Detect which cell encompasses the target text, then output its [X, Y] center coordinate. 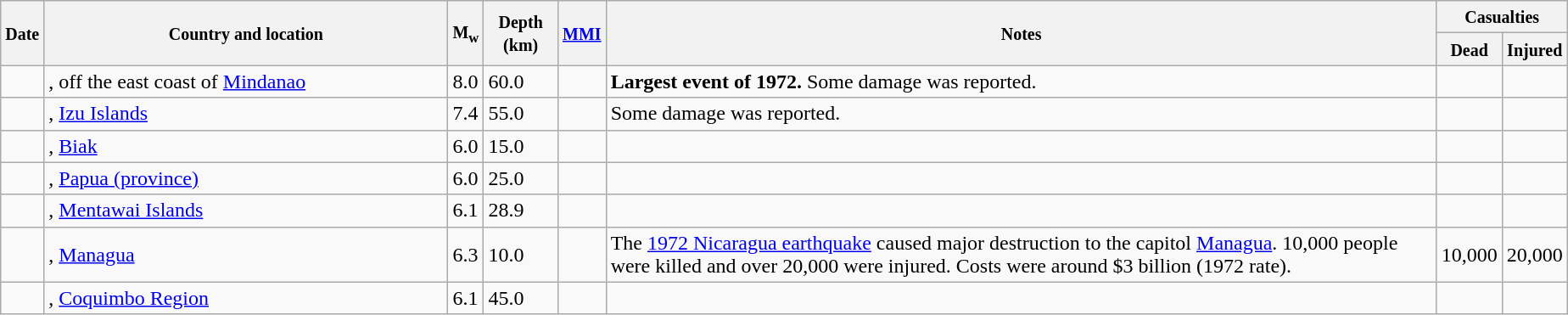
Injured [1534, 49]
, Coquimbo Region [246, 298]
, off the east coast of Mindanao [246, 82]
, Izu Islands [246, 114]
Country and location [246, 33]
Largest event of 1972. Some damage was reported. [1022, 82]
, Biak [246, 146]
, Papua (province) [246, 178]
10,000 [1470, 255]
25.0 [521, 178]
Date [22, 33]
7.4 [466, 114]
, Managua [246, 255]
45.0 [521, 298]
6.3 [466, 255]
10.0 [521, 255]
55.0 [521, 114]
28.9 [521, 211]
, Mentawai Islands [246, 211]
Some damage was reported. [1022, 114]
Dead [1470, 49]
15.0 [521, 146]
Depth (km) [521, 33]
60.0 [521, 82]
Casualties [1502, 17]
Mw [466, 33]
20,000 [1534, 255]
MMI [582, 33]
Notes [1022, 33]
8.0 [466, 82]
